From the cell containing the given text, extract its center point as (X, Y) coordinate. 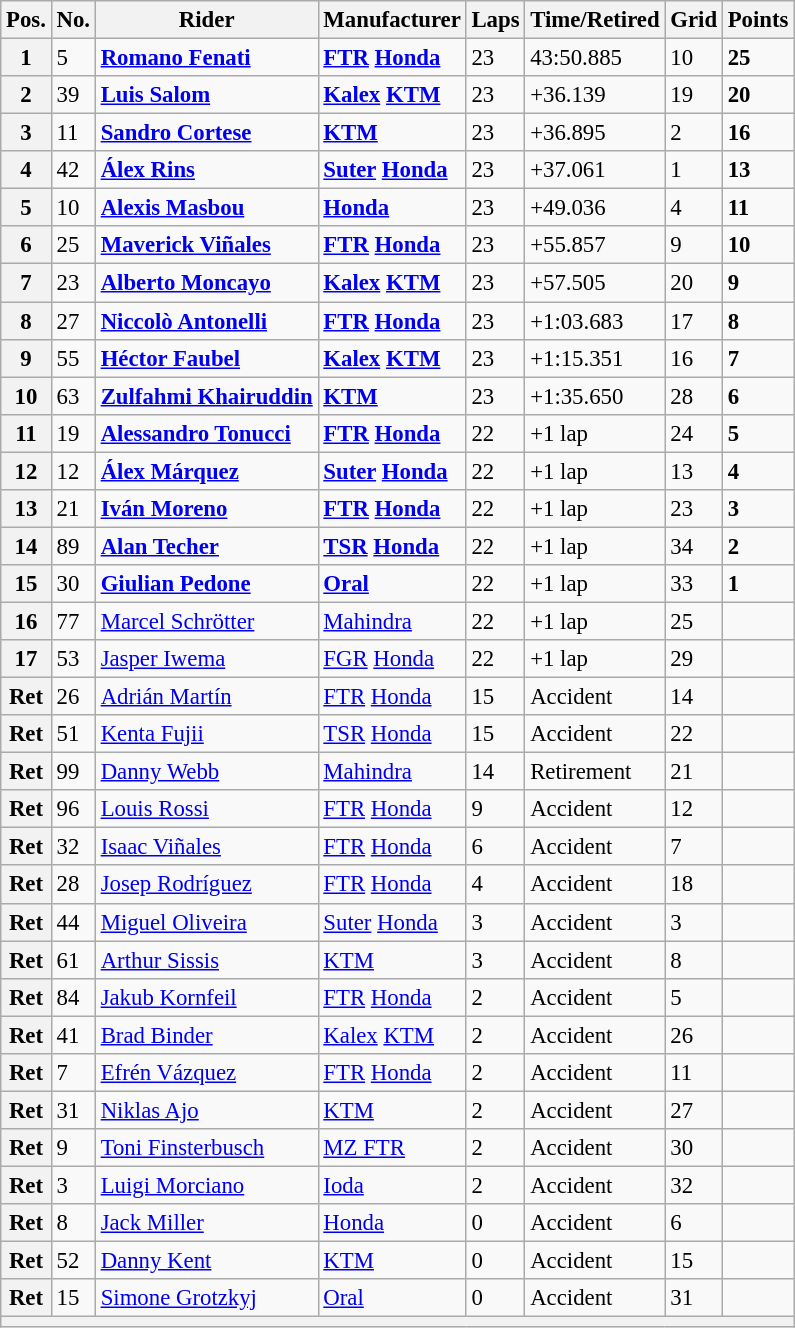
No. (73, 20)
63 (73, 396)
Romano Fenati (206, 58)
99 (73, 772)
Grid (694, 20)
77 (73, 621)
Rider (206, 20)
+1:15.351 (595, 358)
+57.505 (595, 283)
+49.036 (595, 208)
Alberto Moncayo (206, 283)
Louis Rossi (206, 809)
Alan Techer (206, 546)
+55.857 (595, 245)
39 (73, 95)
Simone Grotzkyj (206, 1298)
Danny Kent (206, 1261)
41 (73, 1035)
55 (73, 358)
52 (73, 1261)
Brad Binder (206, 1035)
FGR Honda (392, 659)
Luis Salom (206, 95)
53 (73, 659)
18 (694, 885)
Manufacturer (392, 20)
Marcel Schrötter (206, 621)
Álex Rins (206, 170)
Toni Finsterbusch (206, 1148)
Retirement (595, 772)
61 (73, 960)
Kenta Fujii (206, 734)
24 (694, 433)
Miguel Oliveira (206, 922)
33 (694, 584)
Danny Webb (206, 772)
89 (73, 546)
Niklas Ajo (206, 1110)
Zulfahmi Khairuddin (206, 396)
Alexis Masbou (206, 208)
Jakub Kornfeil (206, 997)
43:50.885 (595, 58)
+1:35.650 (595, 396)
Luigi Morciano (206, 1185)
Alessandro Tonucci (206, 433)
Sandro Cortese (206, 133)
Jack Miller (206, 1223)
Jasper Iwema (206, 659)
+36.895 (595, 133)
42 (73, 170)
+1:03.683 (595, 321)
Josep Rodríguez (206, 885)
34 (694, 546)
Giulian Pedone (206, 584)
Laps (496, 20)
Maverick Viñales (206, 245)
Pos. (26, 20)
Ioda (392, 1185)
Arthur Sissis (206, 960)
44 (73, 922)
Time/Retired (595, 20)
96 (73, 809)
MZ FTR (392, 1148)
Points (758, 20)
+37.061 (595, 170)
+36.139 (595, 95)
Isaac Viñales (206, 847)
Adrián Martín (206, 697)
Álex Márquez (206, 471)
Iván Moreno (206, 509)
Héctor Faubel (206, 358)
Niccolò Antonelli (206, 321)
Efrén Vázquez (206, 1073)
51 (73, 734)
29 (694, 659)
84 (73, 997)
